Find where the given text appears and provide that cell's center as (x, y) coordinate. 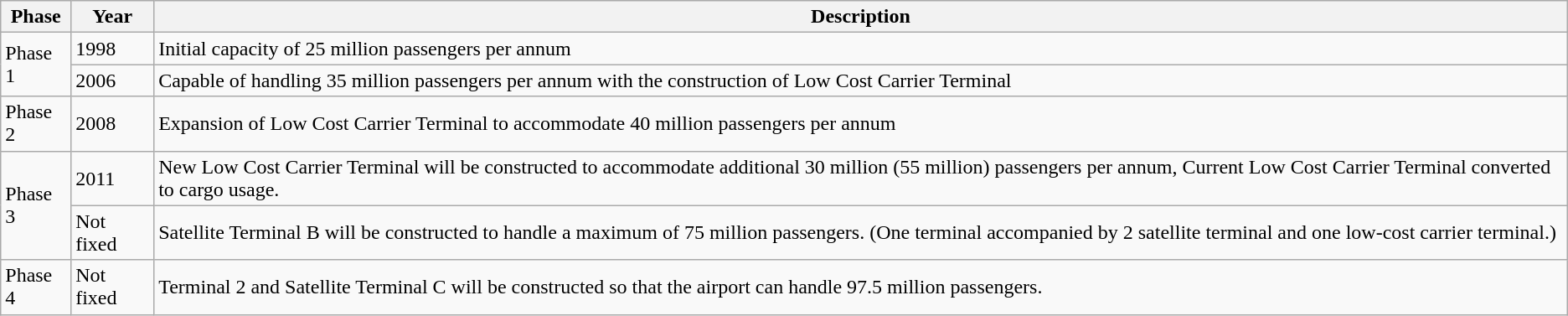
Phase 3 (36, 205)
2008 (112, 124)
Initial capacity of 25 million passengers per annum (861, 49)
2006 (112, 80)
Expansion of Low Cost Carrier Terminal to accommodate 40 million passengers per annum (861, 124)
Year (112, 17)
Terminal 2 and Satellite Terminal C will be constructed so that the airport can handle 97.5 million passengers. (861, 287)
2011 (112, 178)
Phase 1 (36, 65)
Phase (36, 17)
Capable of handling 35 million passengers per annum with the construction of Low Cost Carrier Terminal (861, 80)
Phase 2 (36, 124)
Description (861, 17)
Phase 4 (36, 287)
1998 (112, 49)
